Scan for the cell matching the given text and deliver its (x, y) coordinate at center. 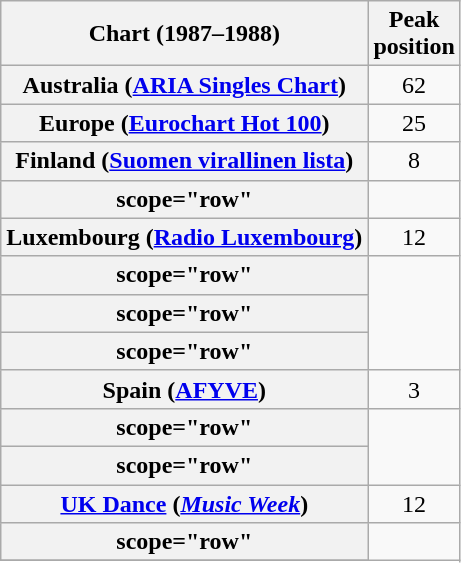
3 (414, 389)
Spain (AFYVE) (184, 389)
Australia (ARIA Singles Chart) (184, 85)
UK Dance (Music Week) (184, 503)
Europe (Eurochart Hot 100) (184, 123)
25 (414, 123)
Peakposition (414, 34)
Luxembourg (Radio Luxembourg) (184, 237)
Finland (Suomen virallinen lista) (184, 161)
8 (414, 161)
Chart (1987–1988) (184, 34)
62 (414, 85)
